Capture the cell that displays the provided text and extract its [x, y] central coordinate. 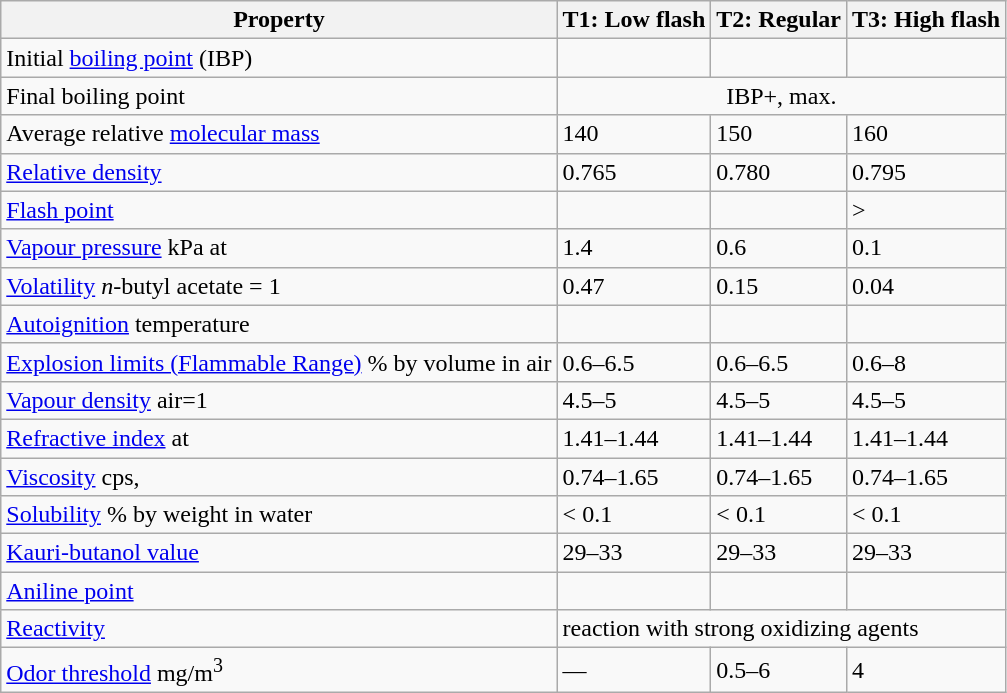
Relative density [279, 172]
Viscosity cps, [279, 477]
Aniline point [279, 591]
0.5–6 [779, 670]
Vapour density air=1 [279, 400]
IBP+, max. [782, 96]
0.15 [779, 286]
Average relative molecular mass [279, 134]
reaction with strong oxidizing agents [782, 629]
0.765 [634, 172]
Property [279, 20]
T1: Low flash [634, 20]
0.780 [779, 172]
1.4 [634, 248]
Reactivity [279, 629]
Kauri-butanol value [279, 553]
160 [926, 134]
Autoignition temperature [279, 324]
4 [926, 670]
0.6–8 [926, 362]
0.04 [926, 286]
Refractive index at [279, 438]
T2: Regular [779, 20]
Final boiling point [279, 96]
— [634, 670]
Solubility % by weight in water [279, 515]
Initial boiling point (IBP) [279, 58]
0.47 [634, 286]
> [926, 210]
Volatility n-butyl acetate = 1 [279, 286]
Explosion limits (Flammable Range) % by volume in air [279, 362]
150 [779, 134]
Flash point [279, 210]
Vapour pressure kPa at [279, 248]
0.6 [779, 248]
T3: High flash [926, 20]
0.1 [926, 248]
140 [634, 134]
0.795 [926, 172]
Odor threshold mg/m3 [279, 670]
